For the text-containing cell, return its midpoint in [x, y] coordinate format. 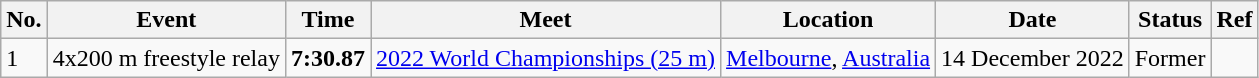
Date [1033, 20]
2022 World Championships (25 m) [546, 58]
1 [24, 58]
Location [828, 20]
Melbourne, Australia [828, 58]
Status [1170, 20]
Ref [1234, 20]
14 December 2022 [1033, 58]
Event [166, 20]
No. [24, 20]
7:30.87 [328, 58]
Time [328, 20]
Former [1170, 58]
4x200 m freestyle relay [166, 58]
Meet [546, 20]
